Identify which cell holds the provided text, then report its [X, Y] central coordinate. 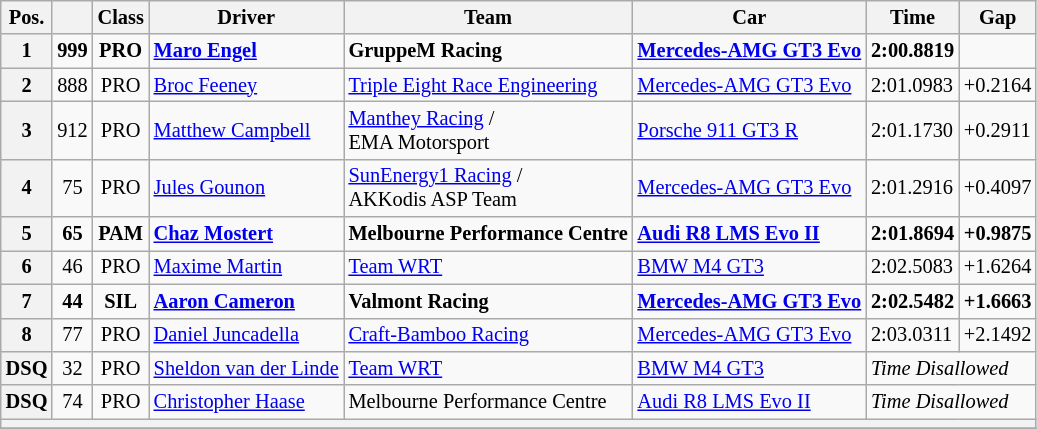
Daniel Juncadella [246, 335]
2 [27, 85]
888 [72, 85]
+0.2911 [998, 130]
2:03.0311 [912, 335]
2:00.8819 [912, 51]
Maxime Martin [246, 267]
2:02.5083 [912, 267]
32 [72, 368]
SIL [121, 301]
1 [27, 51]
Time [912, 17]
Christopher Haase [246, 402]
Jules Gounon [246, 188]
+0.9875 [998, 234]
+0.2164 [998, 85]
8 [27, 335]
75 [72, 188]
Aaron Cameron [246, 301]
2:02.5482 [912, 301]
Craft-Bamboo Racing [488, 335]
+2.1492 [998, 335]
Triple Eight Race Engineering [488, 85]
Driver [246, 17]
Chaz Mostert [246, 234]
Gap [998, 17]
GruppeM Racing [488, 51]
999 [72, 51]
Matthew Campbell [246, 130]
Sheldon van der Linde [246, 368]
Pos. [27, 17]
65 [72, 234]
+1.6663 [998, 301]
46 [72, 267]
Porsche 911 GT3 R [750, 130]
2:01.8694 [912, 234]
6 [27, 267]
+1.6264 [998, 267]
SunEnergy1 Racing / AKKodis ASP Team [488, 188]
Class [121, 17]
7 [27, 301]
+0.4097 [998, 188]
2:01.0983 [912, 85]
Broc Feeney [246, 85]
Valmont Racing [488, 301]
912 [72, 130]
Maro Engel [246, 51]
77 [72, 335]
5 [27, 234]
2:01.1730 [912, 130]
Car [750, 17]
2:01.2916 [912, 188]
Manthey Racing / EMA Motorsport [488, 130]
PAM [121, 234]
74 [72, 402]
4 [27, 188]
44 [72, 301]
3 [27, 130]
Team [488, 17]
